Extract the (x, y) coordinate from the center of the cell holding the provided text.  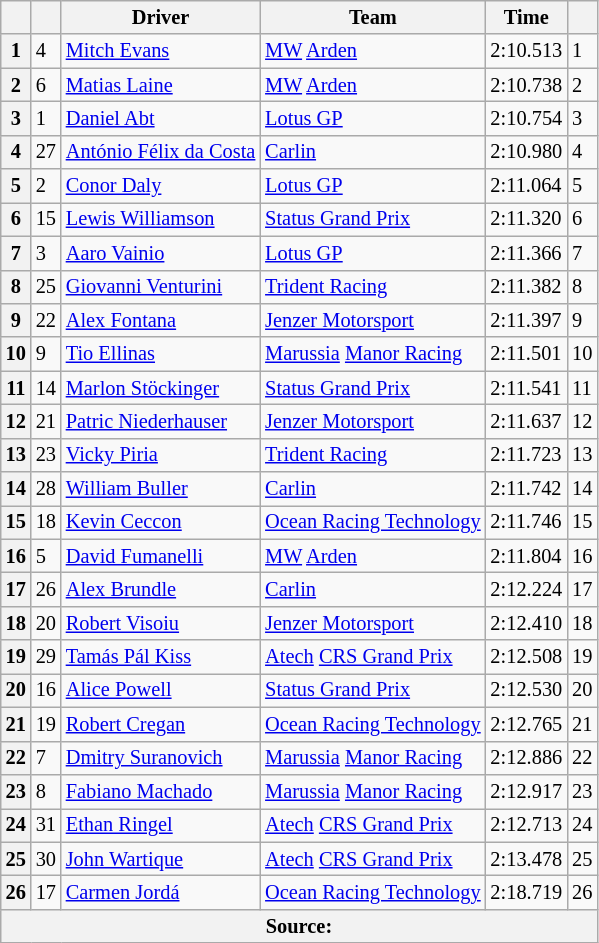
2:11.366 (527, 253)
2:11.397 (527, 320)
2:18.719 (527, 892)
31 (46, 825)
2:12.224 (527, 589)
2:11.746 (527, 522)
Robert Visoiu (160, 623)
2:12.530 (527, 690)
Conor Daly (160, 186)
Patric Niederhauser (160, 421)
2:12.886 (527, 758)
Giovanni Venturini (160, 287)
2:12.765 (527, 724)
29 (46, 657)
2:10.738 (527, 85)
2:11.723 (527, 455)
Lewis Williamson (160, 219)
2:11.742 (527, 489)
Tamás Pál Kiss (160, 657)
Alice Powell (160, 690)
Robert Cregan (160, 724)
Alex Brundle (160, 589)
Carmen Jordá (160, 892)
Matias Laine (160, 85)
27 (46, 152)
2:10.513 (527, 51)
Time (527, 17)
2:11.501 (527, 354)
2:11.382 (527, 287)
Daniel Abt (160, 118)
Source: (299, 926)
2:12.713 (527, 825)
Team (372, 17)
2:11.804 (527, 556)
2:12.917 (527, 791)
Marlon Stöckinger (160, 388)
2:13.478 (527, 859)
William Buller (160, 489)
28 (46, 489)
2:11.064 (527, 186)
Mitch Evans (160, 51)
Aaro Vainio (160, 253)
2:12.410 (527, 623)
Dmitry Suranovich (160, 758)
2:11.637 (527, 421)
David Fumanelli (160, 556)
30 (46, 859)
2:12.508 (527, 657)
Fabiano Machado (160, 791)
2:10.980 (527, 152)
Kevin Ceccon (160, 522)
Driver (160, 17)
John Wartique (160, 859)
Alex Fontana (160, 320)
Tio Ellinas (160, 354)
2:11.320 (527, 219)
Vicky Piria (160, 455)
António Félix da Costa (160, 152)
2:10.754 (527, 118)
Ethan Ringel (160, 825)
2:11.541 (527, 388)
